Search for the cell housing the specified text and yield its (x, y) center coordinate. 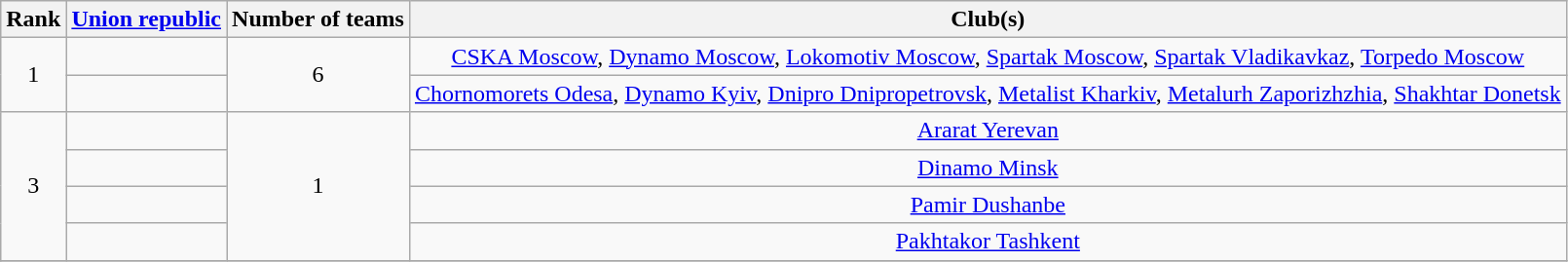
Dinamo Minsk (988, 168)
Chornomorets Odesa, Dynamo Kyiv, Dnipro Dnipropetrovsk, Metalist Kharkiv, Metalurh Zaporizhzhia, Shakhtar Donetsk (988, 94)
3 (33, 186)
Union republic (146, 19)
CSKA Moscow, Dynamo Moscow, Lokomotiv Moscow, Spartak Moscow, Spartak Vladikavkaz, Torpedo Moscow (988, 56)
Rank (33, 19)
Number of teams (318, 19)
Ararat Yerevan (988, 131)
Pamir Dushanbe (988, 205)
6 (318, 75)
Club(s) (988, 19)
Pakhtakor Tashkent (988, 242)
